Search for the cell housing the specified text and yield its (x, y) center coordinate. 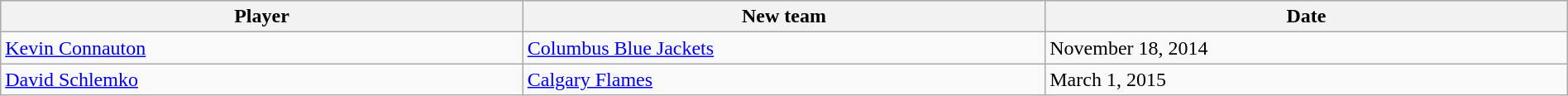
Date (1307, 17)
Columbus Blue Jackets (784, 48)
New team (784, 17)
November 18, 2014 (1307, 48)
David Schlemko (262, 79)
March 1, 2015 (1307, 79)
Player (262, 17)
Kevin Connauton (262, 48)
Calgary Flames (784, 79)
